Return (X, Y) of the center of cell containing provided text 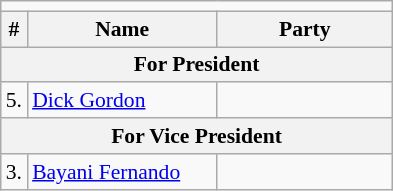
3. (14, 172)
For Vice President (197, 136)
Dick Gordon (122, 101)
For President (197, 65)
Name (122, 29)
5. (14, 101)
# (14, 29)
Bayani Fernando (122, 172)
Party (304, 29)
